Capture the cell that displays the provided text and extract its (X, Y) central coordinate. 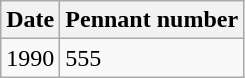
Date (30, 20)
1990 (30, 58)
555 (152, 58)
Pennant number (152, 20)
